Capture the cell that displays the provided text and extract its [X, Y] central coordinate. 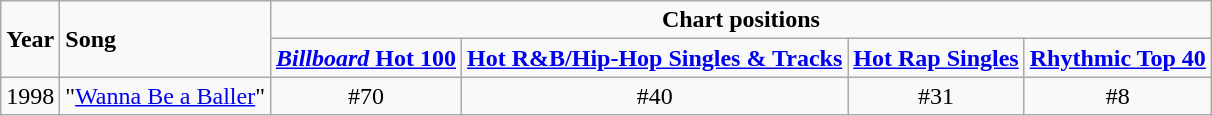
Billboard Hot 100 [366, 58]
#70 [366, 96]
#8 [1118, 96]
Year [30, 39]
#31 [936, 96]
"Wanna Be a Baller" [166, 96]
#40 [655, 96]
Song [166, 39]
Hot R&B/Hip-Hop Singles & Tracks [655, 58]
Chart positions [740, 20]
1998 [30, 96]
Rhythmic Top 40 [1118, 58]
Hot Rap Singles [936, 58]
